Find where the given text appears and provide that cell's center as (X, Y) coordinate. 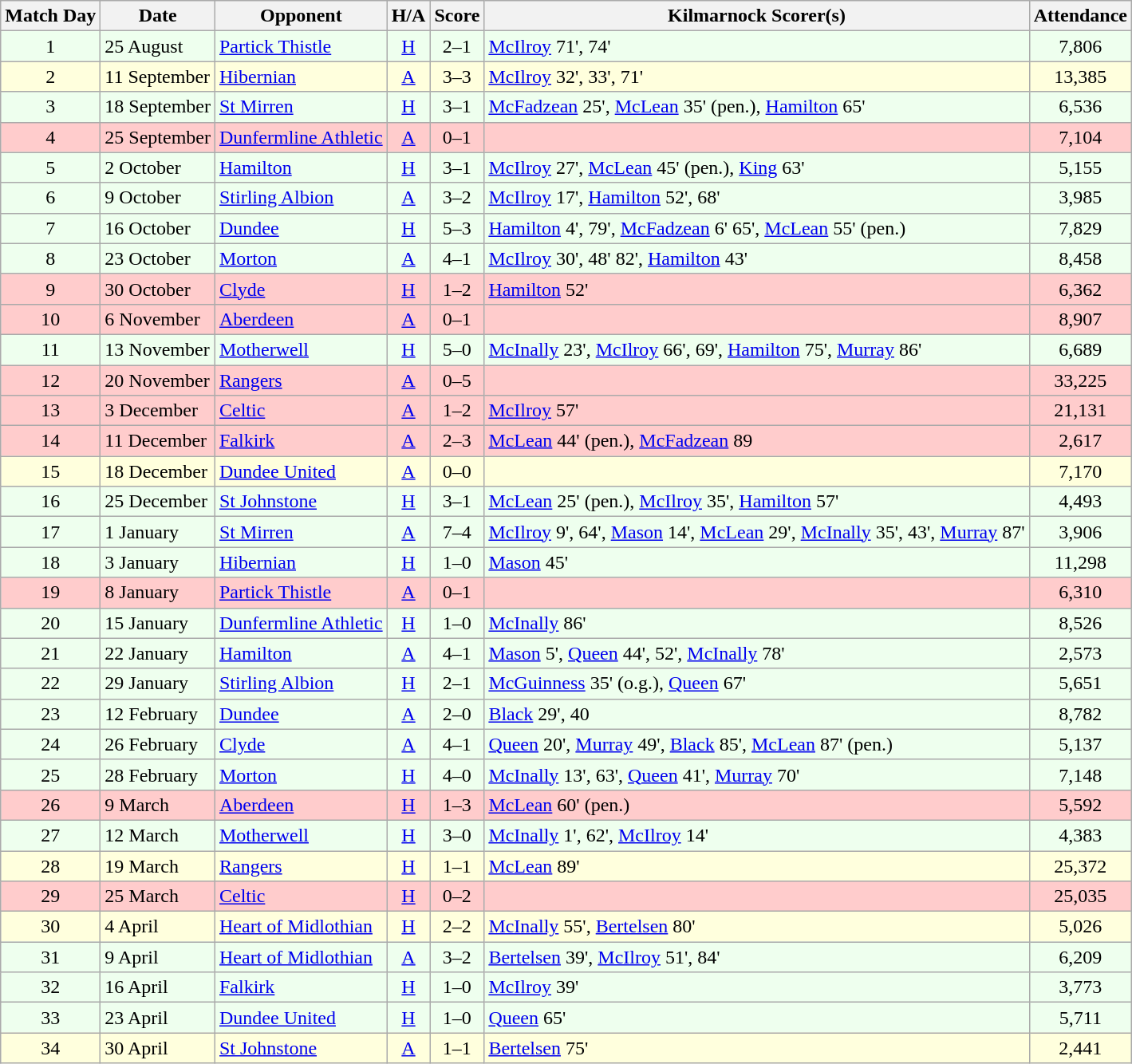
3 December (158, 411)
7,806 (1080, 46)
8,458 (1080, 258)
8 (51, 258)
10 (51, 319)
23 (51, 714)
5,155 (1080, 167)
4,493 (1080, 502)
5,026 (1080, 927)
4 (51, 137)
6 November (158, 319)
32 (51, 987)
3 January (158, 562)
30 October (158, 289)
6,536 (1080, 107)
4,383 (1080, 835)
Queen 65' (756, 1018)
13 November (158, 349)
0–2 (457, 897)
3–3 (457, 77)
H/A (408, 16)
2,617 (1080, 441)
0–0 (457, 471)
6,209 (1080, 957)
16 October (158, 228)
McInally 23', McIlroy 66', 69', Hamilton 75', Murray 86' (756, 349)
8,782 (1080, 714)
14 (51, 441)
2,441 (1080, 1048)
McIlroy 71', 74' (756, 46)
McFadzean 25', McLean 35' (pen.), Hamilton 65' (756, 107)
8,907 (1080, 319)
23 October (158, 258)
13 (51, 411)
McIlroy 9', 64', Mason 14', McLean 29', McInally 35', 43', Murray 87' (756, 532)
18 December (158, 471)
McGuinness 35' (o.g.), Queen 67' (756, 684)
2–2 (457, 927)
McIlroy 27', McLean 45' (pen.), King 63' (756, 167)
McIlroy 39' (756, 987)
Hamilton 52' (756, 289)
5,651 (1080, 684)
1–3 (457, 805)
6 (51, 198)
Queen 20', Murray 49', Black 85', McLean 87' (pen.) (756, 744)
2 (51, 77)
Date (158, 16)
Score (457, 16)
33,225 (1080, 380)
21 (51, 653)
13,385 (1080, 77)
20 (51, 623)
Opponent (301, 16)
3–0 (457, 835)
5–0 (457, 349)
6,689 (1080, 349)
25 August (158, 46)
22 January (158, 653)
15 January (158, 623)
5 (51, 167)
5,137 (1080, 744)
9 April (158, 957)
McInally 86' (756, 623)
7–4 (457, 532)
11 September (158, 77)
12 (51, 380)
McIlroy 17', Hamilton 52', 68' (756, 198)
1 (51, 46)
McIlroy 32', 33', 71' (756, 77)
25,035 (1080, 897)
Match Day (51, 16)
7,104 (1080, 137)
25,372 (1080, 865)
3,773 (1080, 987)
McLean 44' (pen.), McFadzean 89 (756, 441)
31 (51, 957)
18 September (158, 107)
3 (51, 107)
29 (51, 897)
12 March (158, 835)
22 (51, 684)
27 (51, 835)
25 (51, 774)
29 January (158, 684)
30 April (158, 1048)
2–3 (457, 441)
19 March (158, 865)
17 (51, 532)
McIlroy 57' (756, 411)
0–5 (457, 380)
Mason 5', Queen 44', 52', McInally 78' (756, 653)
33 (51, 1018)
11 (51, 349)
2,573 (1080, 653)
4 April (158, 927)
McLean 89' (756, 865)
7,148 (1080, 774)
20 November (158, 380)
9 (51, 289)
9 October (158, 198)
Hamilton 4', 79', McFadzean 6' 65', McLean 55' (pen.) (756, 228)
1 January (158, 532)
24 (51, 744)
5–3 (457, 228)
7 (51, 228)
19 (51, 593)
3,906 (1080, 532)
21,131 (1080, 411)
26 February (158, 744)
34 (51, 1048)
16 April (158, 987)
18 (51, 562)
Black 29', 40 (756, 714)
7,170 (1080, 471)
26 (51, 805)
25 September (158, 137)
McLean 25' (pen.), McIlroy 35', Hamilton 57' (756, 502)
McInally 13', 63', Queen 41', Murray 70' (756, 774)
McLean 60' (pen.) (756, 805)
7,829 (1080, 228)
5,711 (1080, 1018)
11 December (158, 441)
Kilmarnock Scorer(s) (756, 16)
9 March (158, 805)
8,526 (1080, 623)
3,985 (1080, 198)
15 (51, 471)
5,592 (1080, 805)
Bertelsen 75' (756, 1048)
Attendance (1080, 16)
11,298 (1080, 562)
23 April (158, 1018)
6,362 (1080, 289)
25 March (158, 897)
McInally 1', 62', McIlroy 14' (756, 835)
28 (51, 865)
8 January (158, 593)
Bertelsen 39', McIlroy 51', 84' (756, 957)
6,310 (1080, 593)
28 February (158, 774)
25 December (158, 502)
4–0 (457, 774)
McIlroy 30', 48' 82', Hamilton 43' (756, 258)
12 February (158, 714)
30 (51, 927)
McInally 55', Bertelsen 80' (756, 927)
Mason 45' (756, 562)
2–0 (457, 714)
2 October (158, 167)
16 (51, 502)
